Extract the [x, y] coordinate from the center of the cell holding the provided text.  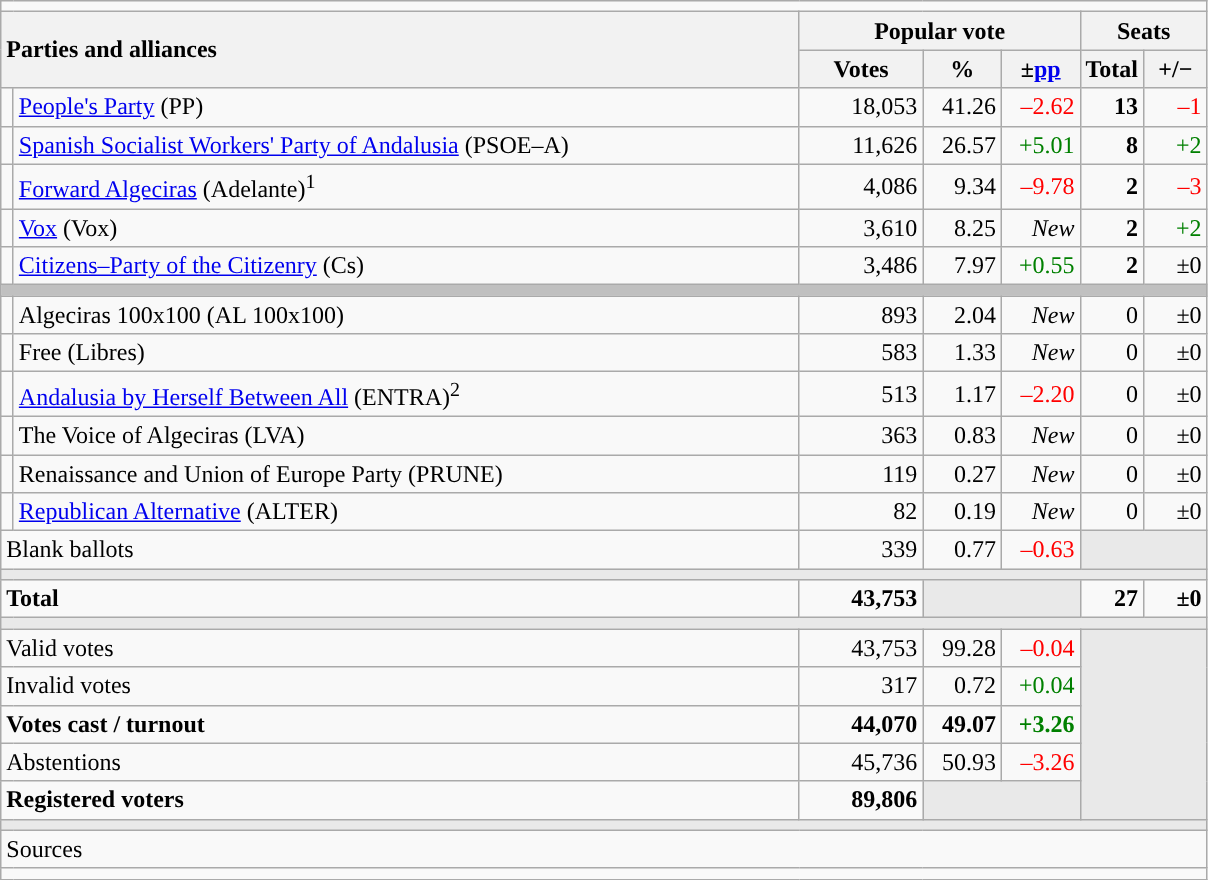
+/− [1176, 69]
18,053 [861, 107]
Votes cast / turnout [400, 724]
–2.20 [1040, 394]
339 [861, 550]
1.33 [962, 353]
0.72 [962, 686]
Blank ballots [400, 550]
+3.26 [1040, 724]
0.83 [962, 435]
Registered voters [400, 800]
13 [1112, 107]
0.77 [962, 550]
Abstentions [400, 762]
–0.04 [1040, 648]
Spanish Socialist Workers' Party of Andalusia (PSOE–A) [406, 145]
People's Party (PP) [406, 107]
583 [861, 353]
82 [861, 512]
317 [861, 686]
Algeciras 100x100 (AL 100x100) [406, 315]
4,086 [861, 186]
8 [1112, 145]
–3.26 [1040, 762]
50.93 [962, 762]
Votes [861, 69]
8.25 [962, 228]
Forward Algeciras (Adelante)1 [406, 186]
Sources [604, 849]
+0.04 [1040, 686]
–2.62 [1040, 107]
119 [861, 474]
Vox (Vox) [406, 228]
–3 [1176, 186]
893 [861, 315]
1.17 [962, 394]
49.07 [962, 724]
89,806 [861, 800]
363 [861, 435]
Invalid votes [400, 686]
27 [1112, 599]
26.57 [962, 145]
Parties and alliances [400, 50]
2.04 [962, 315]
+5.01 [1040, 145]
+0.55 [1040, 266]
–1 [1176, 107]
0.19 [962, 512]
7.97 [962, 266]
The Voice of Algeciras (LVA) [406, 435]
41.26 [962, 107]
Valid votes [400, 648]
513 [861, 394]
% [962, 69]
45,736 [861, 762]
Citizens–Party of the Citizenry (Cs) [406, 266]
44,070 [861, 724]
–9.78 [1040, 186]
11,626 [861, 145]
0.27 [962, 474]
Free (Libres) [406, 353]
9.34 [962, 186]
Popular vote [940, 31]
3,486 [861, 266]
99.28 [962, 648]
±pp [1040, 69]
Republican Alternative (ALTER) [406, 512]
–0.63 [1040, 550]
Andalusia by Herself Between All (ENTRA)2 [406, 394]
3,610 [861, 228]
Seats [1144, 31]
Renaissance and Union of Europe Party (PRUNE) [406, 474]
